Provide the [X, Y] coordinate of the cell's center where the given text is located.  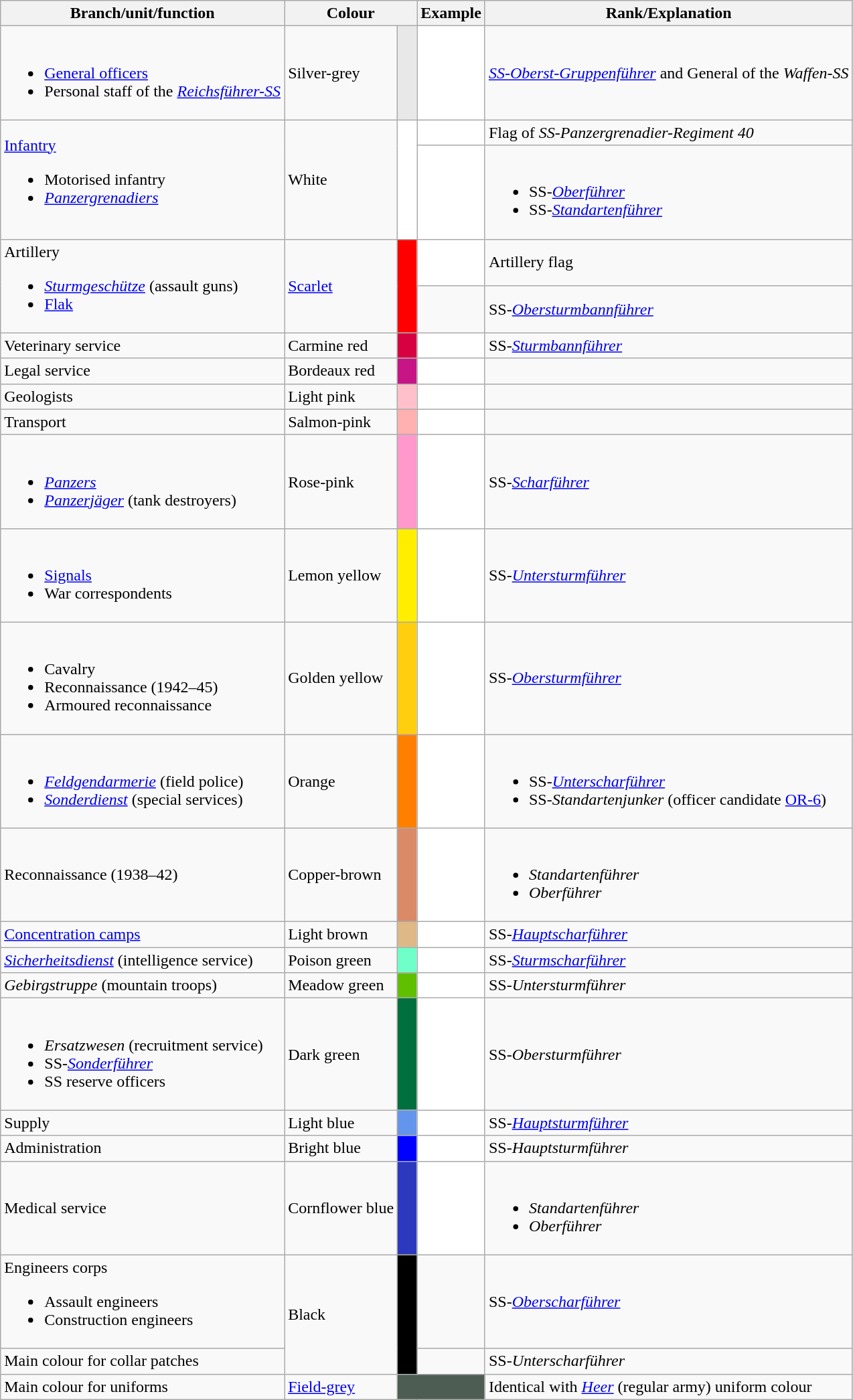
Dark green [341, 1054]
Feldgendarmerie (field police)Sonderdienst (special services) [143, 781]
Light blue [341, 1123]
Reconnaissance (1938–42) [143, 875]
Engineers corpsAssault engineersConstruction engineers [143, 1302]
Administration [143, 1148]
Legal service [143, 371]
Concentration camps [143, 935]
SS-UnterscharführerSS-Standartenjunker (officer candidate OR-6) [668, 781]
Carmine red [341, 345]
Light brown [341, 935]
Copper-brown [341, 875]
SS-Oberst-Gruppenführer and General of the Waffen-SS [668, 73]
Branch/unit/function [143, 13]
General officersPersonal staff of the Reichsführer-SS [143, 73]
Black [341, 1314]
SS-Sturmbannführer [668, 345]
Example [451, 13]
Transport [143, 422]
Cornflower blue [341, 1208]
Identical with Heer (regular army) uniform colour [668, 1387]
Main colour for collar patches [143, 1361]
SS-Scharführer [668, 481]
Silver-grey [341, 73]
Bright blue [341, 1148]
Supply [143, 1123]
Lemon yellow [341, 575]
Medical service [143, 1208]
Ersatzwesen (recruitment service)SS-SonderführerSS reserve officers [143, 1054]
White [341, 179]
Flag of SS-Panzergrenadier-Regiment 40 [668, 133]
Scarlet [341, 286]
Artillery flag [668, 262]
Light pink [341, 396]
Main colour for uniforms [143, 1387]
Orange [341, 781]
InfantryMotorised infantryPanzergrenadiers [143, 179]
Field-grey [341, 1387]
Geologists [143, 396]
SS-Unterscharführer [668, 1361]
SignalsWar correspondents [143, 575]
Bordeaux red [341, 371]
Meadow green [341, 986]
SS-Oberscharführer [668, 1302]
Rose-pink [341, 481]
Golden yellow [341, 678]
Gebirgstruppe (mountain troops) [143, 986]
Poison green [341, 960]
SS-Obersturmbannführer [668, 309]
CavalryReconnaissance (1942–45)Armoured reconnaissance [143, 678]
Veterinary service [143, 345]
ArtillerySturmgeschütze (assault guns)Flak [143, 286]
Colour [351, 13]
Sicherheitsdienst (intelligence service) [143, 960]
SS-OberführerSS-Standartenführer [668, 192]
Rank/Explanation [668, 13]
SS-Hauptscharführer [668, 935]
SS-Sturmscharführer [668, 960]
Salmon-pink [341, 422]
PanzersPanzerjäger (tank destroyers) [143, 481]
